Find where the given text appears and provide that cell's center as [x, y] coordinate. 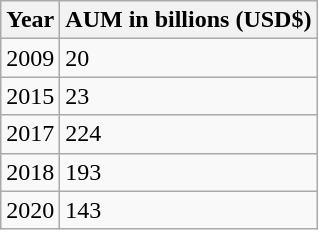
2015 [30, 96]
224 [188, 134]
2009 [30, 58]
2018 [30, 172]
2017 [30, 134]
193 [188, 172]
2020 [30, 210]
AUM in billions (USD$) [188, 20]
Year [30, 20]
20 [188, 58]
23 [188, 96]
143 [188, 210]
